For the text-containing cell, return its midpoint in [X, Y] coordinate format. 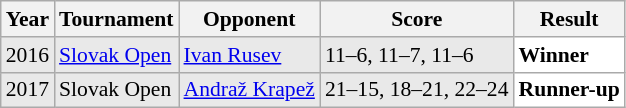
2017 [28, 90]
Tournament [116, 19]
Winner [570, 55]
Result [570, 19]
21–15, 18–21, 22–24 [417, 90]
Score [417, 19]
Opponent [250, 19]
Year [28, 19]
Ivan Rusev [250, 55]
Runner-up [570, 90]
Andraž Krapež [250, 90]
2016 [28, 55]
11–6, 11–7, 11–6 [417, 55]
